Return the (x, y) coordinate for the center point of the cell that contains the specified text.  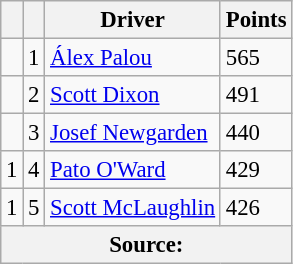
Points (256, 20)
Source: (146, 245)
Josef Newgarden (133, 133)
Pato O'Ward (133, 170)
565 (256, 58)
426 (256, 208)
440 (256, 133)
Scott Dixon (133, 95)
491 (256, 95)
2 (34, 95)
4 (34, 170)
Álex Palou (133, 58)
5 (34, 208)
3 (34, 133)
Driver (133, 20)
429 (256, 170)
Scott McLaughlin (133, 208)
